Identify which cell holds the provided text, then report its (X, Y) central coordinate. 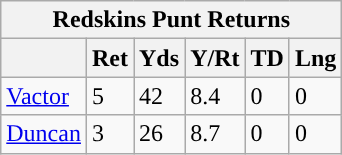
Yds (160, 58)
8.7 (215, 134)
Lng (315, 58)
TD (267, 58)
Vactor (44, 96)
Y/Rt (215, 58)
42 (160, 96)
Duncan (44, 134)
3 (110, 134)
Ret (110, 58)
5 (110, 96)
26 (160, 134)
8.4 (215, 96)
Redskins Punt Returns (172, 20)
